For the text-containing cell, return its midpoint in (x, y) coordinate format. 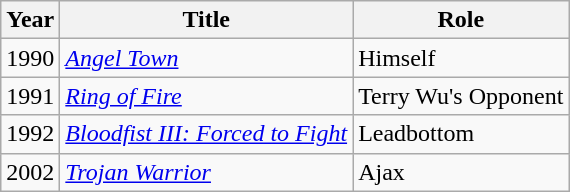
Trojan Warrior (206, 172)
1992 (30, 134)
Title (206, 20)
Terry Wu's Opponent (461, 96)
1990 (30, 58)
Year (30, 20)
Role (461, 20)
Himself (461, 58)
Angel Town (206, 58)
1991 (30, 96)
Ajax (461, 172)
Leadbottom (461, 134)
Ring of Fire (206, 96)
2002 (30, 172)
Bloodfist III: Forced to Fight (206, 134)
